Determine the [X, Y] coordinate at the center of the cell enclosing the given text.  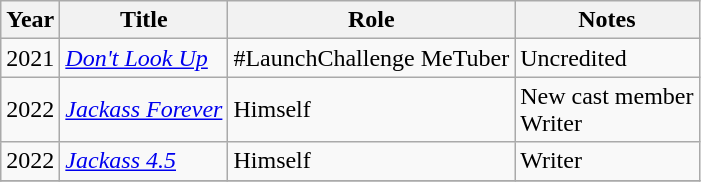
New cast memberWriter [607, 110]
Jackass Forever [144, 110]
2021 [30, 58]
Don't Look Up [144, 58]
Uncredited [607, 58]
Writer [607, 161]
Year [30, 20]
Role [372, 20]
Notes [607, 20]
#LaunchChallenge MeTuber [372, 58]
Jackass 4.5 [144, 161]
Title [144, 20]
